Identify which cell holds the provided text, then report its (x, y) central coordinate. 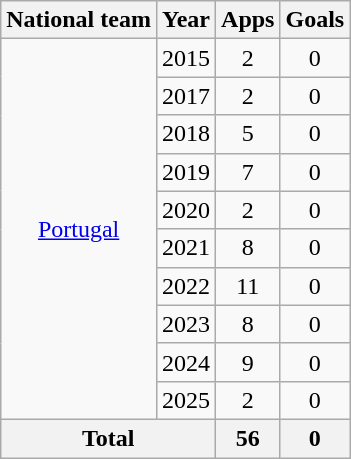
Goals (315, 20)
Total (108, 438)
9 (248, 362)
2018 (186, 134)
2019 (186, 172)
7 (248, 172)
5 (248, 134)
2025 (186, 400)
Year (186, 20)
2023 (186, 324)
11 (248, 286)
Portugal (79, 230)
2021 (186, 248)
2024 (186, 362)
National team (79, 20)
Apps (248, 20)
2015 (186, 58)
2022 (186, 286)
56 (248, 438)
2020 (186, 210)
2017 (186, 96)
